Provide the [x, y] coordinate of the cell's center where the given text is located.  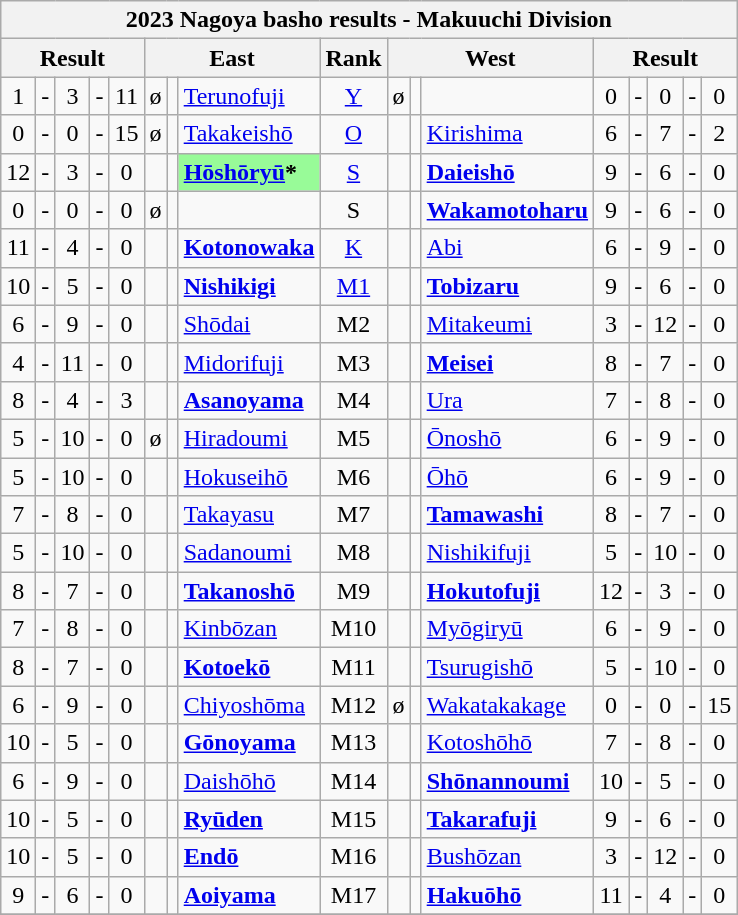
M10 [354, 629]
Abi [507, 248]
Wakatakakage [507, 705]
Ōhō [507, 477]
Hōshōryū* [249, 172]
M17 [354, 895]
Meisei [507, 362]
Takarafuji [507, 819]
Bushōzan [507, 857]
M16 [354, 857]
Takayasu [249, 515]
Nishikifuji [507, 553]
Tobizaru [507, 286]
2 [720, 134]
Aoiyama [249, 895]
1 [18, 96]
Gōnoyama [249, 743]
Rank [354, 58]
Shōdai [249, 324]
Asanoyama [249, 400]
Shōnannoumi [507, 781]
M14 [354, 781]
East [232, 58]
Chiyoshōma [249, 705]
M1 [354, 286]
2023 Nagoya basho results - Makuuchi Division [369, 20]
M12 [354, 705]
Daishōhō [249, 781]
Hiradoumi [249, 438]
M11 [354, 667]
Midorifuji [249, 362]
Kirishima [507, 134]
Kotoekō [249, 667]
Myōgiryū [507, 629]
M13 [354, 743]
Takanoshō [249, 591]
M15 [354, 819]
Tsurugishō [507, 667]
Ura [507, 400]
M6 [354, 477]
M2 [354, 324]
Terunofuji [249, 96]
M8 [354, 553]
Ōnoshō [507, 438]
Hokutofuji [507, 591]
Sadanoumi [249, 553]
M7 [354, 515]
Kinbōzan [249, 629]
Hakuōhō [507, 895]
West [490, 58]
Daieishō [507, 172]
M5 [354, 438]
Endō [249, 857]
Ryūden [249, 819]
Hokuseihō [249, 477]
Wakamotoharu [507, 210]
M3 [354, 362]
M9 [354, 591]
Tamawashi [507, 515]
Nishikigi [249, 286]
K [354, 248]
M4 [354, 400]
O [354, 134]
Takakeishō [249, 134]
Kotonowaka [249, 248]
Mitakeumi [507, 324]
Kotoshōhō [507, 743]
Y [354, 96]
